Locate the cell with the specified text and output its (X, Y) center coordinate. 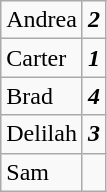
4 (94, 96)
1 (94, 58)
Delilah (42, 134)
2 (94, 20)
3 (94, 134)
Andrea (42, 20)
Sam (42, 172)
Brad (42, 96)
Carter (42, 58)
